Provide the [X, Y] coordinate of the cell's center where the given text is located.  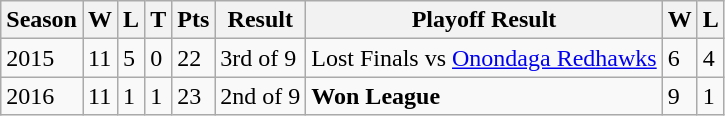
T [158, 20]
2016 [42, 96]
6 [680, 58]
23 [194, 96]
Result [260, 20]
2015 [42, 58]
Lost Finals vs Onondaga Redhawks [484, 58]
Won League [484, 96]
4 [710, 58]
Playoff Result [484, 20]
0 [158, 58]
9 [680, 96]
3rd of 9 [260, 58]
22 [194, 58]
Season [42, 20]
Pts [194, 20]
2nd of 9 [260, 96]
5 [132, 58]
